Scan for the cell matching the given text and deliver its (x, y) coordinate at center. 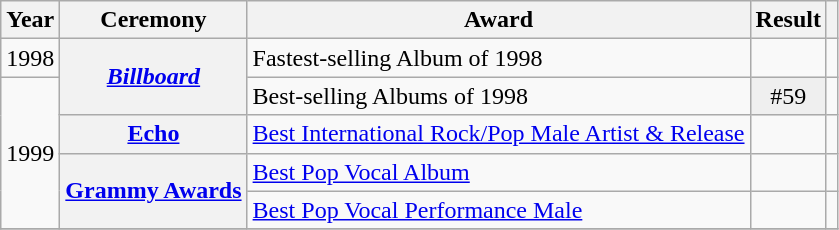
#59 (788, 96)
Best International Rock/Pop Male Artist & Release (498, 134)
Year (30, 20)
Fastest-selling Album of 1998 (498, 58)
Best Pop Vocal Album (498, 172)
Result (788, 20)
Grammy Awards (154, 191)
1998 (30, 58)
Best Pop Vocal Performance Male (498, 210)
Echo (154, 134)
1999 (30, 153)
Award (498, 20)
Best-selling Albums of 1998 (498, 96)
Ceremony (154, 20)
Billboard (154, 77)
